From the cell containing the given text, extract its center point as (X, Y) coordinate. 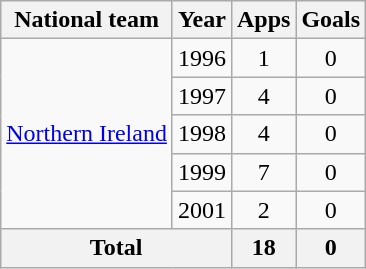
1 (263, 58)
Goals (331, 20)
2 (263, 210)
1996 (202, 58)
Northern Ireland (87, 134)
7 (263, 172)
National team (87, 20)
18 (263, 248)
2001 (202, 210)
1997 (202, 96)
1999 (202, 172)
Year (202, 20)
Apps (263, 20)
Total (116, 248)
1998 (202, 134)
